From the cell containing the given text, extract its center point as (x, y) coordinate. 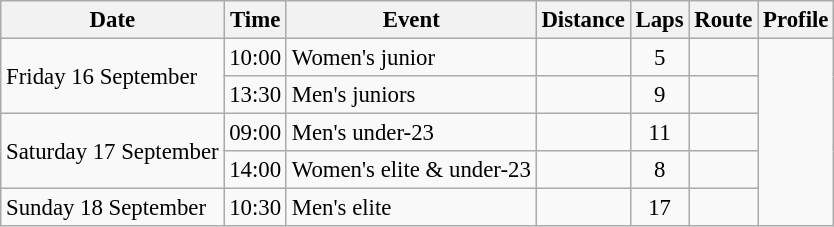
17 (660, 208)
Profile (796, 20)
8 (660, 170)
Women's elite & under-23 (411, 170)
13:30 (256, 95)
Saturday 17 September (112, 152)
9 (660, 95)
Distance (583, 20)
Laps (660, 20)
10:30 (256, 208)
Friday 16 September (112, 76)
Date (112, 20)
Route (724, 20)
Men's under-23 (411, 133)
11 (660, 133)
Sunday 18 September (112, 208)
10:00 (256, 58)
Women's junior (411, 58)
Men's elite (411, 208)
Event (411, 20)
5 (660, 58)
09:00 (256, 133)
Men's juniors (411, 95)
14:00 (256, 170)
Time (256, 20)
